Search for the cell housing the specified text and yield its (X, Y) center coordinate. 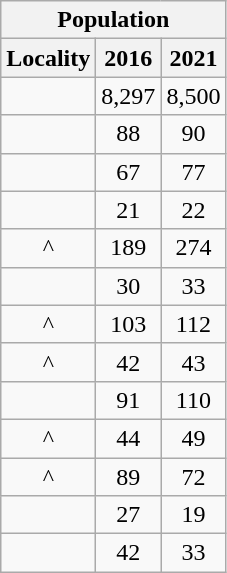
89 (128, 477)
274 (194, 248)
67 (128, 172)
49 (194, 438)
8,500 (194, 96)
77 (194, 172)
19 (194, 515)
21 (128, 210)
110 (194, 400)
Population (114, 20)
72 (194, 477)
88 (128, 134)
91 (128, 400)
2021 (194, 58)
103 (128, 324)
8,297 (128, 96)
27 (128, 515)
44 (128, 438)
Locality (48, 58)
90 (194, 134)
189 (128, 248)
43 (194, 362)
30 (128, 286)
112 (194, 324)
22 (194, 210)
2016 (128, 58)
